Pinpoint the cell where the given text exists, returning its [x, y] midpoint coordinate. 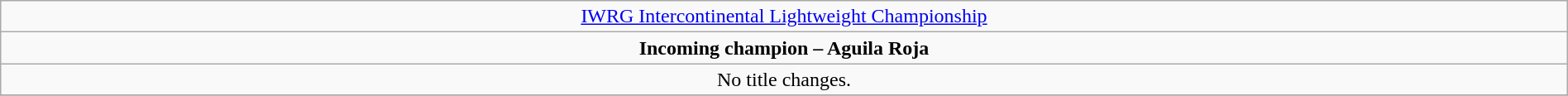
Incoming champion – Aguila Roja [784, 48]
IWRG Intercontinental Lightweight Championship [784, 17]
No title changes. [784, 79]
